Output the (X, Y) coordinate of the center of the cell containing the given text.  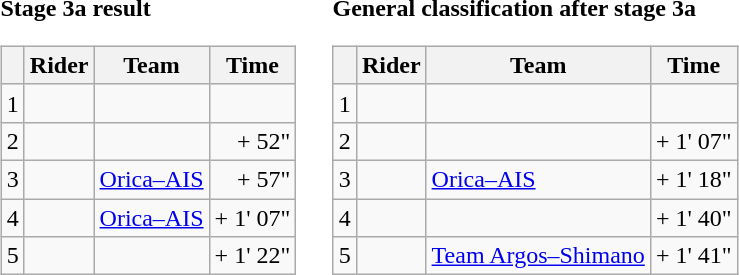
+ 57" (252, 179)
Team Argos–Shimano (538, 256)
+ 1' 40" (694, 217)
+ 1' 41" (694, 256)
+ 1' 22" (252, 256)
+ 1' 18" (694, 179)
+ 52" (252, 141)
